Find where the given text appears and provide that cell's center as [x, y] coordinate. 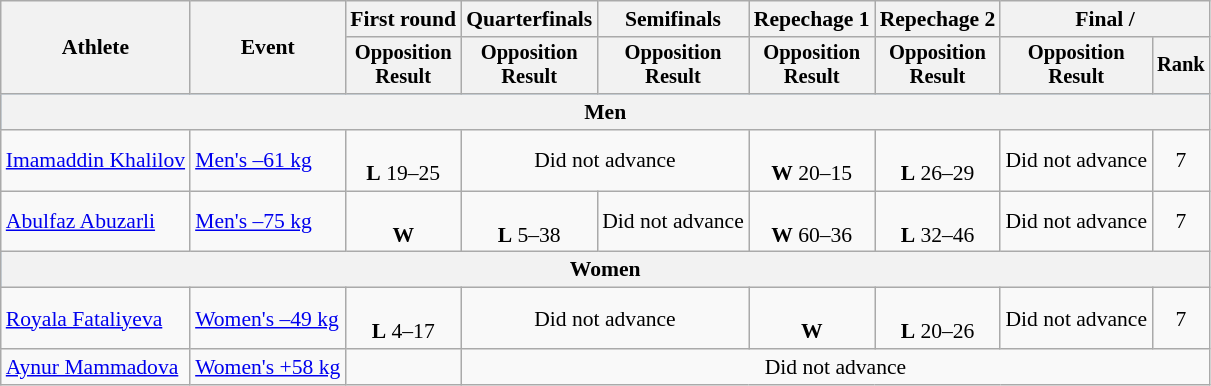
Quarterfinals [529, 19]
Women's –49 kg [268, 318]
L 20–26 [938, 318]
L 4–17 [403, 318]
Semifinals [673, 19]
Imamaddin Khalilov [96, 160]
L 26–29 [938, 160]
Men's –61 kg [268, 160]
Event [268, 48]
Men's –75 kg [268, 222]
Repechage 2 [938, 19]
Women [606, 270]
Royala Fataliyeva [96, 318]
L 5–38 [529, 222]
Men [606, 112]
Abulfaz Abuzarli [96, 222]
L 32–46 [938, 222]
First round [403, 19]
Rank [1181, 66]
Repechage 1 [812, 19]
Final / [1104, 19]
Women's +58 kg [268, 367]
W 20–15 [812, 160]
W 60–36 [812, 222]
Athlete [96, 48]
Aynur Mammadova [96, 367]
L 19–25 [403, 160]
